For the text-containing cell, return its midpoint in [X, Y] coordinate format. 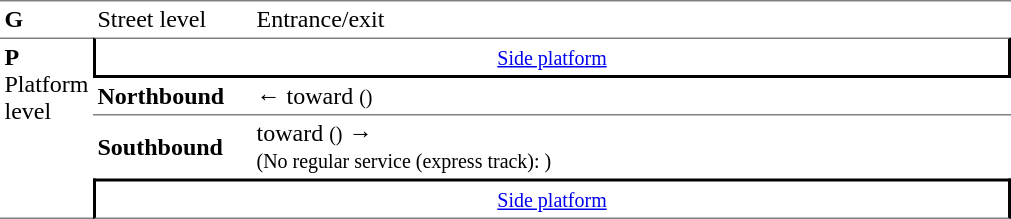
G [46, 19]
Northbound [172, 96]
Street level [172, 19]
Southbound [172, 146]
Entrance/exit [632, 19]
← toward () [632, 96]
toward () → (No regular service (express track): ) [632, 146]
